Return the [X, Y] coordinate for the center point of the cell that contains the specified text.  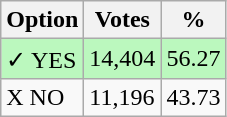
X NO [42, 97]
11,196 [122, 97]
Votes [122, 20]
43.73 [194, 97]
14,404 [122, 59]
% [194, 20]
Option [42, 20]
✓ YES [42, 59]
56.27 [194, 59]
